Locate the cell with the specified text and output its [x, y] center coordinate. 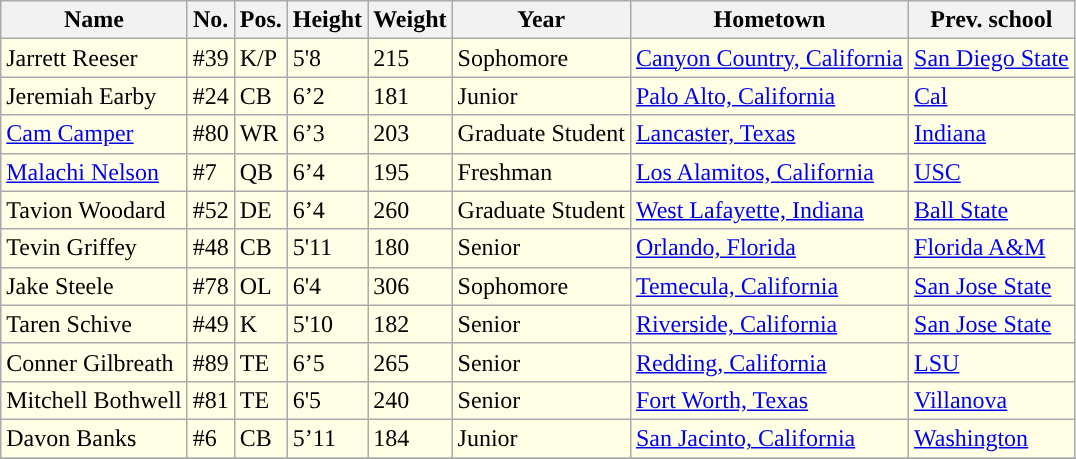
Height [327, 20]
5'11 [327, 248]
K/P [260, 58]
Davon Banks [94, 438]
195 [410, 172]
Freshman [541, 172]
Year [541, 20]
#24 [210, 96]
USC [992, 172]
6’3 [327, 134]
Name [94, 20]
#49 [210, 324]
5'8 [327, 58]
West Lafayette, Indiana [769, 210]
#6 [210, 438]
Jeremiah Earby [94, 96]
No. [210, 20]
265 [410, 362]
WR [260, 134]
215 [410, 58]
306 [410, 286]
Cam Camper [94, 134]
Indiana [992, 134]
QB [260, 172]
181 [410, 96]
6’2 [327, 96]
Riverside, California [769, 324]
Fort Worth, Texas [769, 400]
Lancaster, Texas [769, 134]
Florida A&M [992, 248]
#48 [210, 248]
Palo Alto, California [769, 96]
#39 [210, 58]
Jarrett Reeser [94, 58]
#80 [210, 134]
Canyon Country, California [769, 58]
Tavion Woodard [94, 210]
182 [410, 324]
5'10 [327, 324]
OL [260, 286]
5’11 [327, 438]
Jake Steele [94, 286]
Conner Gilbreath [94, 362]
Ball State [992, 210]
Orlando, Florida [769, 248]
DE [260, 210]
Malachi Nelson [94, 172]
Redding, California [769, 362]
6'4 [327, 286]
260 [410, 210]
Washington [992, 438]
#7 [210, 172]
Los Alamitos, California [769, 172]
Villanova [992, 400]
Weight [410, 20]
#78 [210, 286]
Taren Schive [94, 324]
LSU [992, 362]
Pos. [260, 20]
San Diego State [992, 58]
#81 [210, 400]
Cal [992, 96]
#52 [210, 210]
6'5 [327, 400]
Hometown [769, 20]
Mitchell Bothwell [94, 400]
180 [410, 248]
6’5 [327, 362]
San Jacinto, California [769, 438]
K [260, 324]
Tevin Griffey [94, 248]
240 [410, 400]
#89 [210, 362]
Prev. school [992, 20]
184 [410, 438]
Temecula, California [769, 286]
203 [410, 134]
